Determine the [X, Y] coordinate at the center of the cell enclosing the given text.  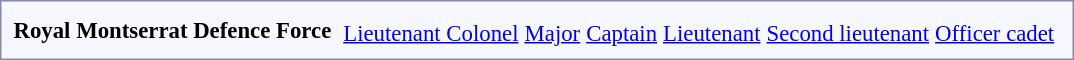
Captain [622, 33]
Royal Montserrat Defence Force [172, 30]
Officer cadet [995, 33]
Second lieutenant [848, 33]
Lieutenant [712, 33]
Major [552, 33]
Lieutenant Colonel [431, 33]
